Detect which cell encompasses the target text, then output its (X, Y) center coordinate. 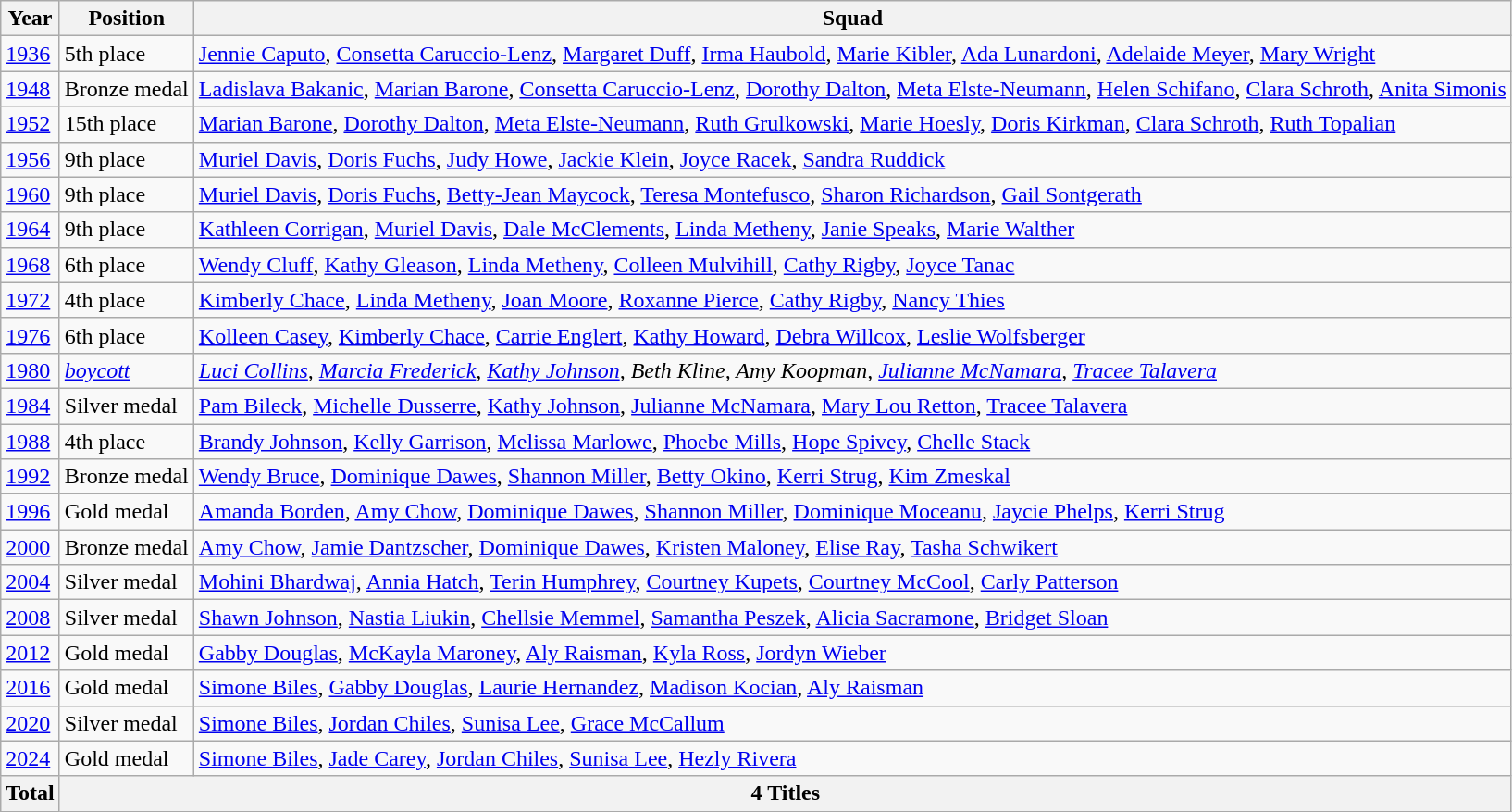
1964 (31, 230)
2024 (31, 758)
2016 (31, 688)
1960 (31, 194)
1972 (31, 300)
1976 (31, 335)
Pam Bileck, Michelle Dusserre, Kathy Johnson, Julianne McNamara, Mary Lou Retton, Tracee Talavera (852, 406)
Simone Biles, Gabby Douglas, Laurie Hernandez, Madison Kocian, Aly Raisman (852, 688)
1988 (31, 442)
2000 (31, 547)
2004 (31, 582)
Simone Biles, Jade Carey, Jordan Chiles, Sunisa Lee, Hezly Rivera (852, 758)
Kathleen Corrigan, Muriel Davis, Dale McClements, Linda Metheny, Janie Speaks, Marie Walther (852, 230)
Mohini Bhardwaj, Annia Hatch, Terin Humphrey, Courtney Kupets, Courtney McCool, Carly Patterson (852, 582)
5th place (126, 54)
Ladislava Bakanic, Marian Barone, Consetta Caruccio-Lenz, Dorothy Dalton, Meta Elste-Neumann, Helen Schifano, Clara Schroth, Anita Simonis (852, 89)
1936 (31, 54)
Marian Barone, Dorothy Dalton, Meta Elste-Neumann, Ruth Grulkowski, Marie Hoesly, Doris Kirkman, Clara Schroth, Ruth Topalian (852, 124)
1992 (31, 477)
Wendy Bruce, Dominique Dawes, Shannon Miller, Betty Okino, Kerri Strug, Kim Zmeskal (852, 477)
Simone Biles, Jordan Chiles, Sunisa Lee, Grace McCallum (852, 723)
Luci Collins, Marcia Frederick, Kathy Johnson, Beth Kline, Amy Koopman, Julianne McNamara, Tracee Talavera (852, 370)
1948 (31, 89)
2008 (31, 618)
1996 (31, 512)
2012 (31, 653)
Muriel Davis, Doris Fuchs, Betty-Jean Maycock, Teresa Montefusco, Sharon Richardson, Gail Sontgerath (852, 194)
Muriel Davis, Doris Fuchs, Judy Howe, Jackie Klein, Joyce Racek, Sandra Ruddick (852, 159)
Amy Chow, Jamie Dantzscher, Dominique Dawes, Kristen Maloney, Elise Ray, Tasha Schwikert (852, 547)
1984 (31, 406)
Shawn Johnson, Nastia Liukin, Chellsie Memmel, Samantha Peszek, Alicia Sacramone, Bridget Sloan (852, 618)
4 Titles (785, 793)
Gabby Douglas, McKayla Maroney, Aly Raisman, Kyla Ross, Jordyn Wieber (852, 653)
Brandy Johnson, Kelly Garrison, Melissa Marlowe, Phoebe Mills, Hope Spivey, Chelle Stack (852, 442)
1956 (31, 159)
Wendy Cluff, Kathy Gleason, Linda Metheny, Colleen Mulvihill, Cathy Rigby, Joyce Tanac (852, 265)
boycott (126, 370)
2020 (31, 723)
Position (126, 19)
Total (31, 793)
1980 (31, 370)
Kimberly Chace, Linda Metheny, Joan Moore, Roxanne Pierce, Cathy Rigby, Nancy Thies (852, 300)
Kolleen Casey, Kimberly Chace, Carrie Englert, Kathy Howard, Debra Willcox, Leslie Wolfsberger (852, 335)
15th place (126, 124)
Jennie Caputo, Consetta Caruccio-Lenz, Margaret Duff, Irma Haubold, Marie Kibler, Ada Lunardoni, Adelaide Meyer, Mary Wright (852, 54)
1952 (31, 124)
1968 (31, 265)
Squad (852, 19)
Amanda Borden, Amy Chow, Dominique Dawes, Shannon Miller, Dominique Moceanu, Jaycie Phelps, Kerri Strug (852, 512)
Year (31, 19)
